Provide the [x, y] coordinate of the cell's center where the given text is located.  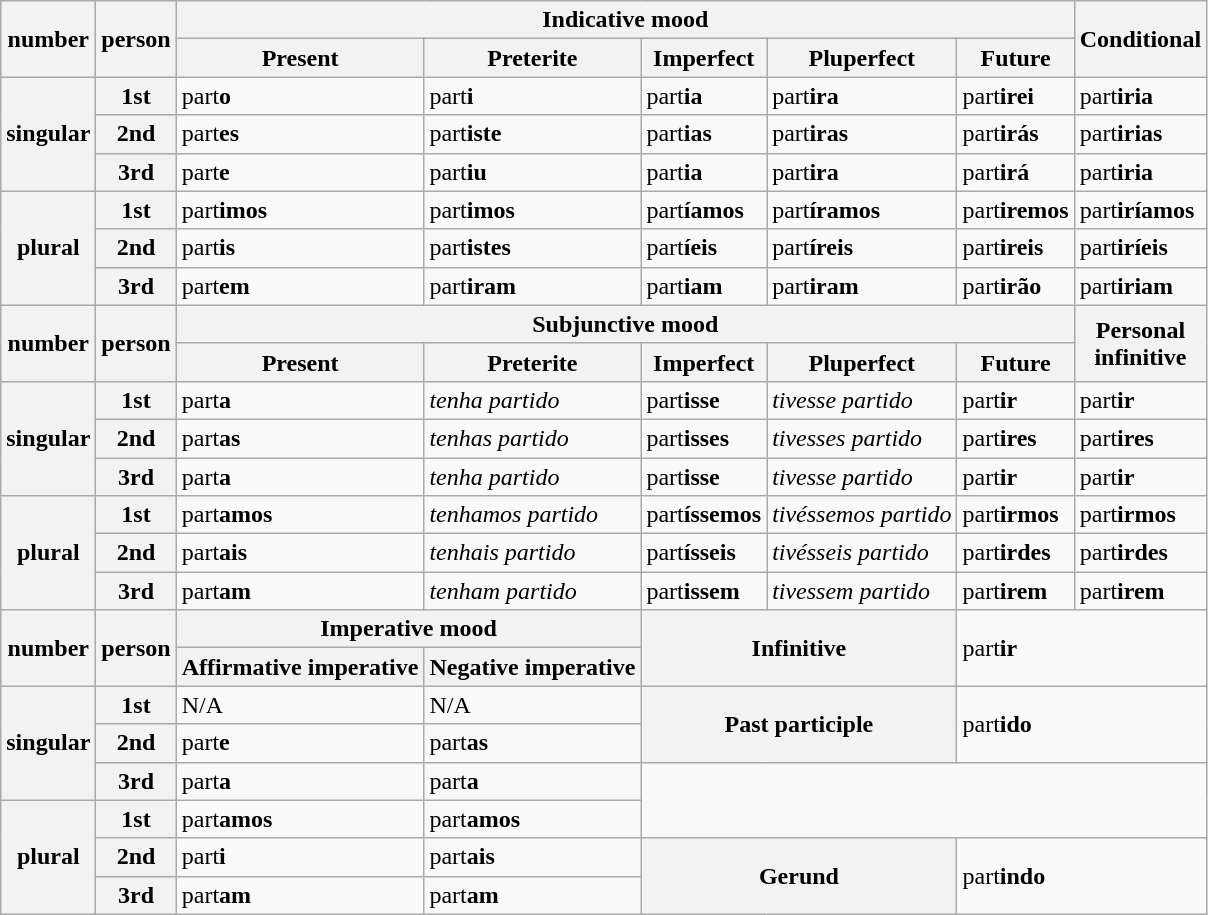
tenhamos partido [532, 515]
partirias [1140, 134]
Indicative mood [625, 20]
partido [1082, 724]
Conditional [1140, 39]
partirão [1016, 286]
Infinitive [799, 648]
Personal infinitive [1140, 343]
partem [300, 286]
Imperative mood [408, 629]
partiam [704, 286]
partiríeis [1140, 248]
partiu [532, 172]
partiras [862, 134]
Negative imperative [532, 667]
partis [300, 248]
tivésseis partido [862, 553]
partes [300, 134]
partiríamos [1140, 210]
partisses [704, 438]
partistes [532, 248]
partias [704, 134]
partíramos [862, 210]
tenhas partido [532, 438]
partindo [1082, 876]
partirá [1016, 172]
partíreis [862, 248]
partíssemos [704, 515]
partiriam [1140, 286]
partirás [1016, 134]
Gerund [799, 876]
partiremos [1016, 210]
Past participle [799, 724]
tivessem partido [862, 591]
partirei [1016, 96]
partísseis [704, 553]
partíamos [704, 210]
Affirmative imperative [300, 667]
parto [300, 96]
partíeis [704, 248]
Subjunctive mood [625, 324]
tenhais partido [532, 553]
tivéssemos partido [862, 515]
partissem [704, 591]
tivesses partido [862, 438]
tenham partido [532, 591]
partireis [1016, 248]
partiste [532, 134]
